Return [x, y] of the center of cell containing provided text 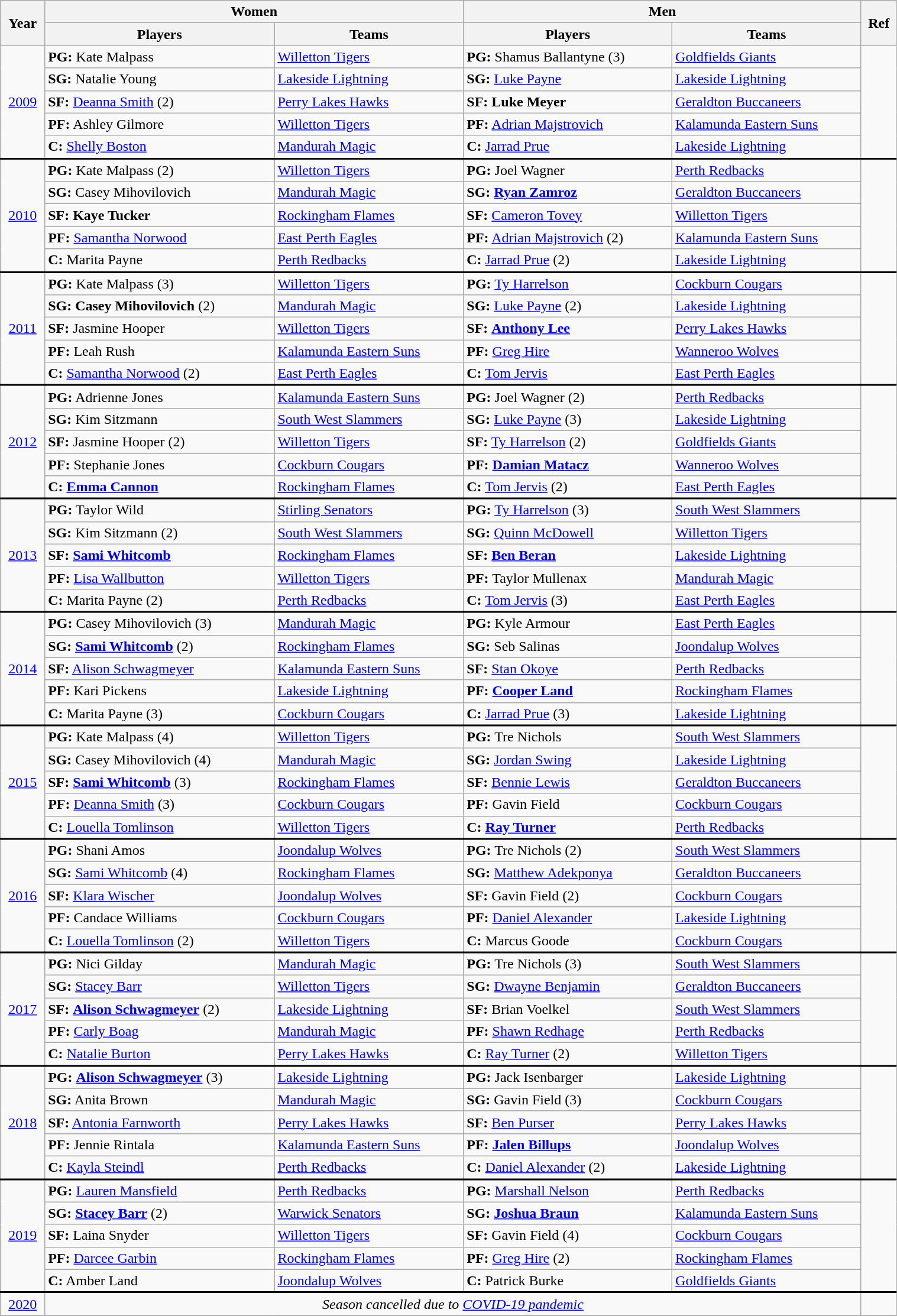
SG: Kim Sitzmann (2) [160, 533]
C: Kayla Steindl [160, 1167]
SG: Natalie Young [160, 79]
SG: Casey Mihovilovich (4) [160, 760]
SG: Stacey Barr (2) [160, 1213]
C: Ray Turner [568, 828]
SG: Luke Payne (2) [568, 306]
PF: Candace Williams [160, 918]
SG: Luke Payne [568, 79]
2009 [22, 102]
Year [22, 23]
SF: Gavin Field (4) [568, 1236]
C: Marcus Goode [568, 941]
C: Louella Tomlinson [160, 828]
SG: Casey Mihovilovich (2) [160, 306]
SF: Ty Harrelson (2) [568, 442]
Women [254, 12]
SG: Stacey Barr [160, 986]
C: Tom Jervis (2) [568, 487]
SG: Kim Sitzmann [160, 419]
2018 [22, 1122]
Ref [879, 23]
C: Louella Tomlinson (2) [160, 941]
SG: Seb Salinas [568, 646]
2016 [22, 896]
PG: Shamus Ballantyne (3) [568, 57]
2019 [22, 1236]
SF: Cameron Tovey [568, 215]
PG: Lauren Mansfield [160, 1191]
C: Samantha Norwood (2) [160, 374]
SF: Alison Schwagmeyer (2) [160, 1009]
C: Emma Cannon [160, 487]
2011 [22, 329]
SG: Luke Payne (3) [568, 419]
C: Amber Land [160, 1281]
PF: Deanna Smith (3) [160, 805]
PG: Jack Isenbarger [568, 1077]
SG: Casey Mihovilovich [160, 193]
SF: Anthony Lee [568, 329]
PF: Greg Hire (2) [568, 1258]
Stirling Senators [369, 510]
C: Marita Payne [160, 260]
Season cancelled due to COVID-19 pandemic [453, 1304]
SF: Gavin Field (2) [568, 896]
PF: Stephanie Jones [160, 464]
2014 [22, 669]
PG: Kate Malpass (3) [160, 284]
PG: Adrienne Jones [160, 397]
PG: Marshall Nelson [568, 1191]
PF: Adrian Majstrovich [568, 124]
PG: Kate Malpass (4) [160, 737]
PF: Ashley Gilmore [160, 124]
PF: Shawn Redhage [568, 1032]
C: Ray Turner (2) [568, 1055]
SF: Sami Whitcomb (3) [160, 782]
2013 [22, 555]
C: Natalie Burton [160, 1055]
SG: Dwayne Benjamin [568, 986]
2010 [22, 215]
Men [662, 12]
C: Jarrad Prue (3) [568, 714]
SF: Sami Whitcomb [160, 555]
PF: Samantha Norwood [160, 238]
SF: Alison Schwagmeyer [160, 669]
PF: Adrian Majstrovich (2) [568, 238]
PG: Casey Mihovilovich (3) [160, 623]
PF: Daniel Alexander [568, 918]
SG: Ryan Zamroz [568, 193]
PF: Cooper Land [568, 691]
2015 [22, 782]
SG: Matthew Adekponya [568, 873]
SG: Quinn McDowell [568, 533]
PF: Gavin Field [568, 805]
SF: Stan Okoye [568, 669]
2012 [22, 442]
SG: Sami Whitcomb (2) [160, 646]
PG: Tre Nichols (2) [568, 850]
PF: Leah Rush [160, 351]
SF: Klara Wischer [160, 896]
SF: Antonia Farnworth [160, 1122]
PG: Tre Nichols (3) [568, 964]
C: Marita Payne (3) [160, 714]
SG: Sami Whitcomb (4) [160, 873]
SF: Ben Beran [568, 555]
PG: Shani Amos [160, 850]
C: Tom Jervis [568, 374]
PG: Kate Malpass [160, 57]
PF: Taylor Mullenax [568, 578]
C: Jarrad Prue (2) [568, 260]
PG: Tre Nichols [568, 737]
PG: Kate Malpass (2) [160, 170]
C: Daniel Alexander (2) [568, 1167]
PF: Kari Pickens [160, 691]
C: Jarrad Prue [568, 147]
2017 [22, 1009]
SF: Kaye Tucker [160, 215]
PF: Lisa Wallbutton [160, 578]
PG: Ty Harrelson [568, 284]
SF: Ben Purser [568, 1122]
PG: Joel Wagner (2) [568, 397]
PG: Taylor Wild [160, 510]
PF: Jennie Rintala [160, 1145]
PF: Damian Matacz [568, 464]
SG: Anita Brown [160, 1100]
C: Marita Payne (2) [160, 601]
C: Shelly Boston [160, 147]
SF: Jasmine Hooper [160, 329]
PF: Carly Boag [160, 1032]
SF: Laina Snyder [160, 1236]
PG: Joel Wagner [568, 170]
PG: Nici Gilday [160, 964]
PF: Jalen Billups [568, 1145]
SF: Bennie Lewis [568, 782]
2020 [22, 1304]
SG: Joshua Braun [568, 1213]
C: Patrick Burke [568, 1281]
SF: Luke Meyer [568, 102]
PG: Kyle Armour [568, 623]
PF: Darcee Garbin [160, 1258]
SF: Jasmine Hooper (2) [160, 442]
PG: Ty Harrelson (3) [568, 510]
Warwick Senators [369, 1213]
SF: Deanna Smith (2) [160, 102]
SG: Jordan Swing [568, 760]
PG: Alison Schwagmeyer (3) [160, 1077]
C: Tom Jervis (3) [568, 601]
SF: Brian Voelkel [568, 1009]
PF: Greg Hire [568, 351]
SG: Gavin Field (3) [568, 1100]
